Locate the cell with the specified text and output its [x, y] center coordinate. 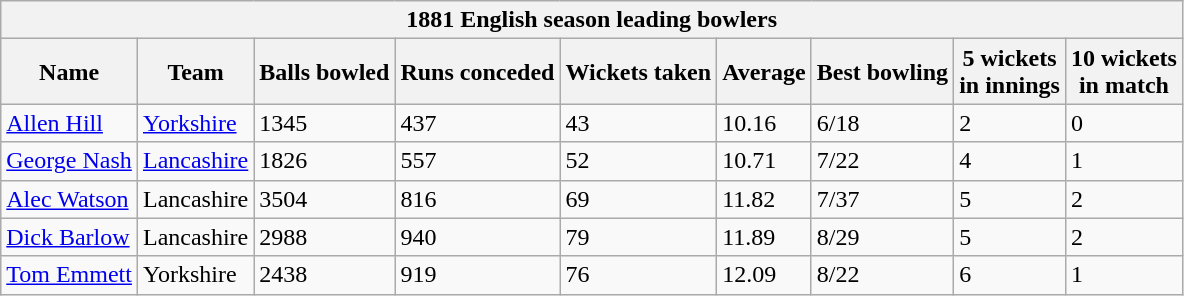
816 [478, 199]
43 [638, 123]
6 [1010, 275]
Alec Watson [70, 199]
7/37 [882, 199]
2438 [324, 275]
12.09 [764, 275]
10 wicketsin match [1124, 72]
2988 [324, 237]
5 wicketsin innings [1010, 72]
11.82 [764, 199]
1345 [324, 123]
11.89 [764, 237]
Dick Barlow [70, 237]
Name [70, 72]
557 [478, 161]
52 [638, 161]
Runs conceded [478, 72]
10.16 [764, 123]
Wickets taken [638, 72]
4 [1010, 161]
0 [1124, 123]
8/29 [882, 237]
79 [638, 237]
George Nash [70, 161]
1826 [324, 161]
69 [638, 199]
10.71 [764, 161]
Average [764, 72]
940 [478, 237]
76 [638, 275]
3504 [324, 199]
Tom Emmett [70, 275]
1881 English season leading bowlers [592, 20]
Best bowling [882, 72]
8/22 [882, 275]
437 [478, 123]
Team [195, 72]
919 [478, 275]
7/22 [882, 161]
Balls bowled [324, 72]
6/18 [882, 123]
Allen Hill [70, 123]
